Output the [x, y] coordinate of the center of the cell containing the given text.  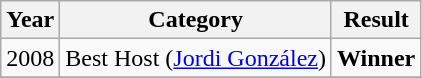
Category [196, 20]
Year [30, 20]
Winner [376, 58]
Result [376, 20]
Best Host (Jordi González) [196, 58]
2008 [30, 58]
